Detect which cell encompasses the target text, then output its (X, Y) center coordinate. 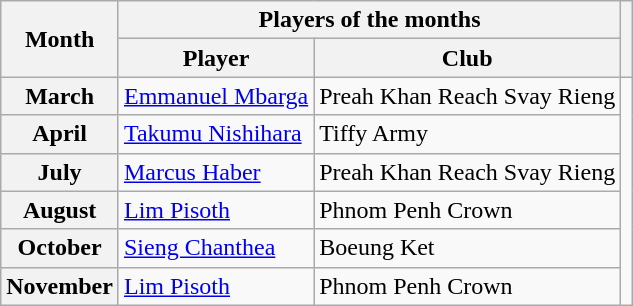
April (60, 134)
October (60, 248)
Tiffy Army (468, 134)
August (60, 210)
Emmanuel Mbarga (216, 96)
Club (468, 58)
Sieng Chanthea (216, 248)
July (60, 172)
Player (216, 58)
Players of the months (369, 20)
Month (60, 39)
November (60, 286)
Marcus Haber (216, 172)
Takumu Nishihara (216, 134)
March (60, 96)
Boeung Ket (468, 248)
